Provide the [x, y] coordinate of the cell's center where the given text is located.  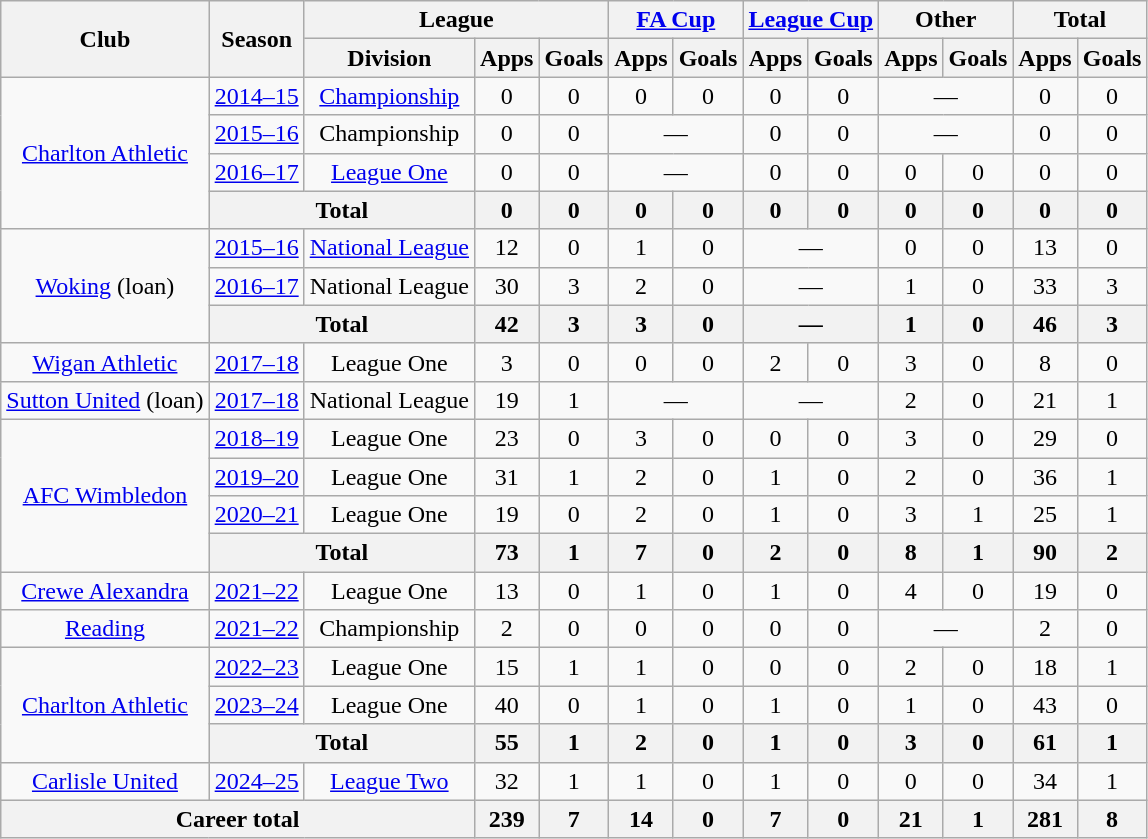
Reading [105, 629]
FA Cup [676, 20]
43 [1045, 705]
46 [1045, 324]
33 [1045, 286]
League Cup [811, 20]
4 [911, 591]
30 [507, 286]
55 [507, 743]
AFC Wimbledon [105, 495]
42 [507, 324]
2024–25 [256, 781]
90 [1045, 553]
2019–20 [256, 477]
Sutton United (loan) [105, 400]
23 [507, 438]
Woking (loan) [105, 286]
61 [1045, 743]
League [456, 20]
2020–21 [256, 515]
12 [507, 248]
2022–23 [256, 667]
36 [1045, 477]
Wigan Athletic [105, 362]
Other [946, 20]
73 [507, 553]
Season [256, 39]
League Two [389, 781]
32 [507, 781]
40 [507, 705]
34 [1045, 781]
Division [389, 58]
Crewe Alexandra [105, 591]
Club [105, 39]
29 [1045, 438]
2023–24 [256, 705]
Career total [238, 819]
31 [507, 477]
281 [1045, 819]
2014–15 [256, 96]
15 [507, 667]
239 [507, 819]
2018–19 [256, 438]
18 [1045, 667]
25 [1045, 515]
14 [641, 819]
Carlisle United [105, 781]
